For the text-containing cell, return its midpoint in (X, Y) coordinate format. 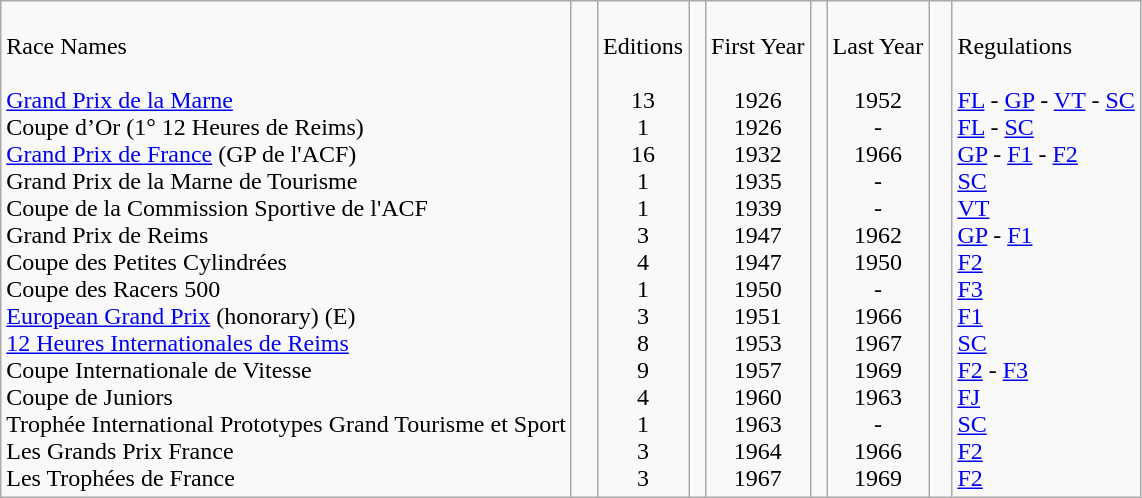
Regulations FL - GP - VT - SC FL - SC GP - F1 - F2 SC VT GP - F1 F2 F3 F1 SC F2 - F3 FJ SC F2 F2 (1046, 250)
Last Year 1952 - 1966 - - 1962 1950 - 1966 1967 1969 1963 - 1966 1969 (878, 250)
First Year 1926 1926 1932 1935 1939 1947 1947 1950 1951 1953 1957 1960 1963 1964 1967 (758, 250)
Editions 13 1 16 1 1 3 4 1 3 8 9 4 1 3 3 (642, 250)
